Identify which cell holds the provided text, then report its [X, Y] central coordinate. 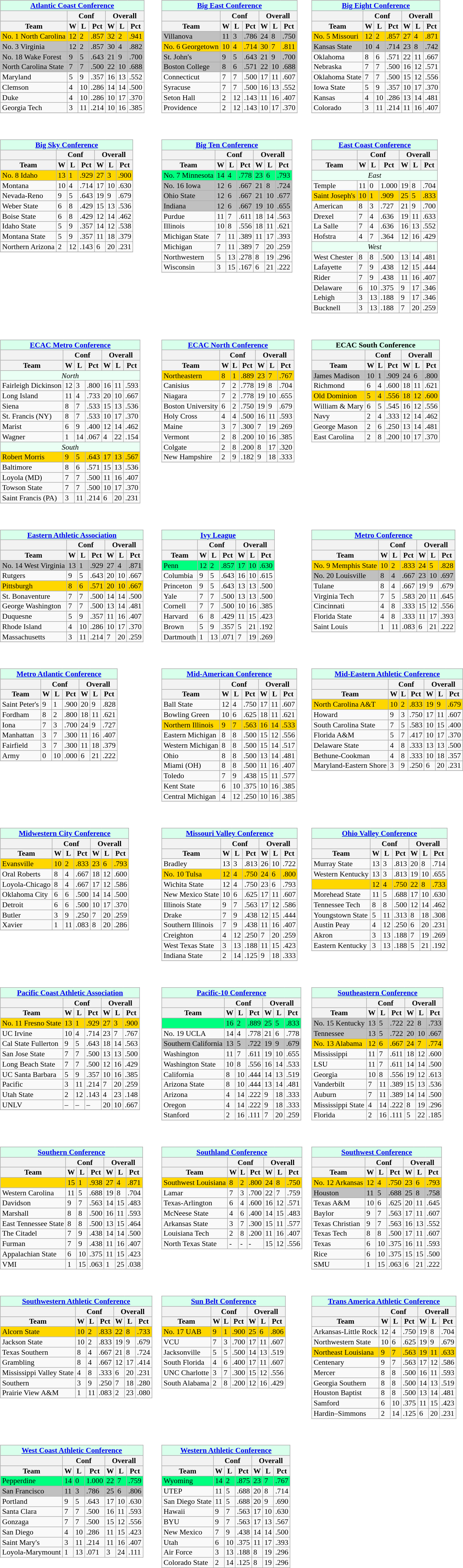
No. 17 UAB [186, 1332]
North Carolina State [34, 67]
Utah [188, 1542]
32 [111, 36]
Gonzaga [31, 1522]
No. 3 Virginia [34, 47]
New Hampshire [191, 457]
Colorado [338, 108]
UNLV [32, 1105]
California [193, 1074]
San Diego State [188, 1501]
Jackson State [38, 1342]
Pacific Coast Athletic Association [70, 993]
Oklahoma State [338, 77]
North Carolina A&T [350, 705]
VCU [186, 1342]
Florida State [345, 617]
.615 [266, 576]
South [70, 447]
Big Sky Conference [67, 145]
South Alabama [186, 1383]
Montana [28, 186]
Florida A&M [350, 735]
San Diego [31, 1532]
Kent State [191, 786]
.697 [447, 576]
Wyoming [188, 1481]
East Tennessee State [33, 1224]
.067 [93, 437]
Lamar [194, 1193]
Iowa State [338, 87]
No. 18 Wake Forest [34, 57]
Marist [32, 427]
No. 20 Louisville [345, 576]
.742 [432, 47]
Loyola-Chicago [26, 884]
Oral Roberts [26, 874]
Mid-Eastern Athletic Conference [387, 674]
No. 5 Missouri [338, 36]
Southwestern Athletic Conference [76, 1301]
Fairfield [21, 745]
Towson State [32, 488]
Samford [345, 1403]
Texas Southern [38, 1352]
Santa Clara [31, 1512]
Louisiana Tech [194, 1234]
ECAC North Conference [228, 345]
Austin Peay [341, 925]
Niagara [191, 396]
Northwestern [188, 257]
.148 [131, 1095]
Providence [191, 108]
Butler [26, 915]
Maine [191, 427]
Duquesne [33, 617]
Georgia Southern [345, 1383]
Lehigh [334, 298]
Toledo [191, 776]
Grambling [38, 1362]
Fordham [21, 715]
Drake [191, 915]
West Chester [334, 257]
Western Michigan [191, 745]
Idaho State [28, 226]
Creighton [191, 935]
.464 [134, 1224]
Pepperdine [31, 1481]
Vanderbilt [339, 1085]
Jacksonville [186, 1352]
.364 [389, 237]
No. 10 Tulsa [191, 874]
Southwest Conference [377, 1152]
Canisius [191, 386]
West Texas State [191, 945]
Mercer [345, 1373]
James Madison [339, 375]
No. 15 Kentucky [339, 1023]
Central Michigan [191, 796]
Texas Christian [339, 1224]
Pacific [32, 1085]
Northeast Louisiana [345, 1352]
.941 [136, 36]
Boston University [191, 406]
Metro Conference [383, 535]
Marshall [33, 1213]
Missouri Valley Conference [230, 833]
Baltimore [32, 467]
American [334, 206]
Pittsburgh [33, 586]
Iona [21, 725]
Michigan [188, 247]
Tennessee Tech [341, 905]
The Citadel [33, 1234]
Eastern Athletic Association [72, 535]
.613 [435, 1074]
George Washington [33, 606]
No. 19 UCLA [193, 1033]
Purdue [188, 216]
Connecticut [191, 77]
No. 14 West Virginia [33, 566]
Villanova [191, 36]
St. John's [191, 57]
.080 [143, 1393]
Bucknell [334, 308]
Ivy League [218, 535]
Miami (OH) [191, 766]
Lafayette [334, 267]
Delaware [334, 287]
Cincinnati [345, 606]
Western Carolina [33, 1193]
Brown [180, 627]
Bowling Green [191, 715]
Baylor [339, 1213]
.000 [71, 755]
Texas A&M [339, 1203]
Houston [339, 1193]
Indiana State [191, 956]
Atlantic Coast Conference [72, 6]
Texas [339, 1244]
Southern Conference [71, 1152]
New Mexico [188, 1532]
Oregon [193, 1105]
.313 [401, 915]
North Texas State [194, 1244]
Saint Mary's [31, 1542]
UC Santa Barbara [32, 1074]
No. 11 Fresno State [32, 1023]
Air Force [188, 1552]
San Francisco [31, 1491]
.154 [132, 437]
Western Kentucky [341, 874]
Ball State [191, 705]
Davidson [33, 1203]
VMI [33, 1264]
East Carolina [339, 437]
.774 [435, 1044]
Arkansas-Little Rock [345, 1332]
Kansas [338, 98]
No. 12 Arkansas [339, 1183]
Harvard [180, 617]
North [70, 375]
Houston Baptist [345, 1393]
Western Athletic Conference [226, 1450]
Rider [334, 277]
Southland Conference [232, 1152]
Detroit [26, 905]
Utah State [32, 1095]
Southern [38, 1383]
.690 [282, 1501]
Vermont [191, 437]
Tennessee [339, 1033]
Boise State [28, 216]
Temple [334, 186]
ECAC South Conference [376, 345]
Syracuse [191, 87]
Delaware State [350, 745]
ECAC Metro Conference [70, 345]
Richmond [339, 386]
St. Francis (NY) [32, 416]
.308 [439, 915]
Seton Hall [191, 98]
Northern Illinois [191, 725]
Hardin–Simmons [345, 1413]
Colgate [191, 447]
Arizona [193, 1095]
LSU [339, 1064]
Rice [339, 1254]
Indiana [188, 206]
Midwestern City Conference [64, 833]
Eastern Michigan [191, 735]
Big East Conference [229, 6]
St. Bonaventure [33, 596]
Saint Peter's [21, 705]
Nebraska [338, 67]
No. 1 North Carolina [34, 36]
Saint Francis (PA) [32, 498]
Bradley [191, 864]
.320 [286, 447]
Appalachian State [33, 1254]
Big Eight Conference [376, 6]
Morehead State [341, 894]
Loyola-Marymount [31, 1552]
.517 [289, 745]
Portland [31, 1501]
No. 13 Alabama [339, 1044]
Wisconsin [188, 267]
No. 8 Idaho [28, 175]
.811 [289, 47]
La Salle [334, 226]
.677 [284, 196]
Prairie View A&M [38, 1393]
SMU [339, 1264]
Wagner [32, 437]
Montana State [28, 237]
Eastern Kentucky [341, 945]
Southeastern Conference [378, 993]
Oklahoma City [26, 894]
Furman [33, 1244]
.278 [245, 257]
Stanford [193, 1115]
McNeese State [194, 1213]
Clemson [34, 87]
Robert Morris [32, 457]
Penn [180, 566]
Saint Louis [345, 627]
South Carolina State [350, 725]
New Mexico State [191, 894]
San Jose State [32, 1054]
Auburn [339, 1095]
Illinois [188, 226]
Kansas State [338, 47]
Maryland [34, 77]
East [375, 175]
Oklahoma [338, 57]
Ohio State [188, 196]
No. 16 Iowa [188, 186]
Michigan State [188, 237]
Princeton [180, 586]
Loyola (MD) [32, 478]
.280 [143, 1383]
Northwestern State [345, 1342]
Cal State Fullerton [32, 1044]
Navy [339, 416]
.167 [245, 267]
Arkansas State [194, 1224]
Mississippi [339, 1054]
Maryland-Eastern Shore [350, 766]
Rutgers [33, 576]
Army [21, 755]
Texas Tech [339, 1234]
Boston College [191, 67]
Duke [34, 98]
Columbia [180, 576]
Wichita State [191, 884]
East Coast Conference [375, 145]
.875 [243, 1481]
Murray State [341, 864]
No. 7 Minnesota [188, 175]
.417 [416, 735]
Howard [350, 715]
Bethune-Cookman [350, 755]
Akron [341, 935]
UTEP [188, 1491]
No. 9 Memphis State [345, 566]
Virginia Tech [345, 596]
Mississippi Valley State [38, 1373]
George Mason [339, 427]
Washington State [193, 1064]
Long Island [32, 396]
Georgia Tech [34, 108]
Centenary [345, 1362]
Colorado State [188, 1562]
Mid-American Conference [229, 674]
Sun Belt Conference [223, 1301]
Evansville [26, 864]
West [375, 247]
Southern Illinois [191, 925]
Dartmouth [180, 637]
Ohio Valley Conference [380, 833]
Saint Joseph's [334, 196]
Nevada-Reno [28, 196]
Metro Atlantic Conference [59, 674]
Arizona State [193, 1085]
Hawaii [188, 1512]
Georgia [339, 1074]
Southern California [193, 1044]
UNC Charlotte [186, 1373]
South Florida [186, 1362]
.938 [96, 1183]
Big Ten Conference [227, 145]
Hofstra [334, 237]
Alcorn State [38, 1332]
Holy Cross [191, 416]
No. 6 Georgetown [191, 47]
Fairleigh Dickinson [32, 386]
Northern Arizona [28, 247]
.182 [248, 457]
.038 [134, 1264]
Massachusetts [33, 637]
.538 [125, 226]
Old Dominion [339, 396]
Washington [193, 1054]
West Coast Athletic Conference [72, 1450]
.545 [393, 406]
UC Irvine [32, 1033]
Mississippi State [339, 1105]
.414 [143, 1362]
Tulane [345, 586]
Texas-Arlington [194, 1203]
Xavier [26, 925]
Manhattan [21, 735]
Rhode Island [33, 627]
Siena [32, 406]
Yale [180, 596]
.185 [435, 1115]
Illinois State [191, 905]
BYU [188, 1522]
William & Mary [339, 406]
26 [265, 864]
Northeastern [191, 375]
Ohio [191, 755]
Long Beach State [32, 1064]
Florida [339, 1115]
Cornell [180, 606]
Pacific-10 Conference [231, 993]
Weber State [28, 206]
Youngstown State [341, 915]
Drexel [334, 216]
.882 [136, 47]
Trans America Athletic Conference [384, 1301]
.758 [433, 1193]
Southwest Louisiana [194, 1183]
